Scan for the cell matching the given text and deliver its (X, Y) coordinate at center. 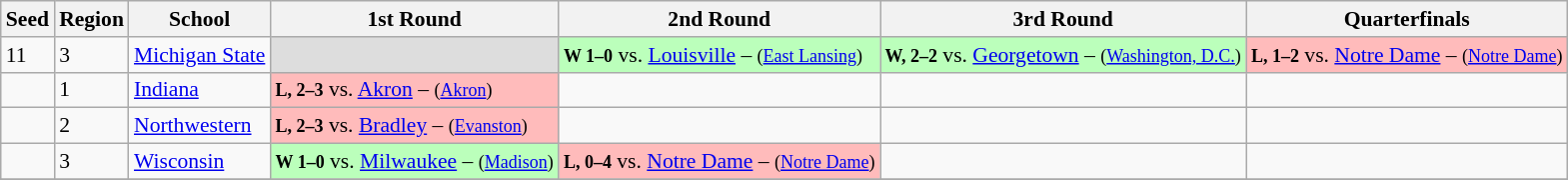
L, 2–3 vs. Bradley – (Evanston) (414, 126)
L, 1–2 vs. Notre Dame – (Notre Dame) (1407, 55)
Northwestern (200, 126)
Indiana (200, 90)
1st Round (414, 19)
L, 2–3 vs. Akron – (Akron) (414, 90)
Wisconsin (200, 162)
W 1–0 vs. Louisville – (East Lansing) (720, 55)
Region (92, 19)
Michigan State (200, 55)
School (200, 19)
1 (92, 90)
2 (92, 126)
W 1–0 vs. Milwaukee – (Madison) (414, 162)
Seed (28, 19)
W, 2–2 vs. Georgetown – (Washington, D.C.) (1063, 55)
Quarterfinals (1407, 19)
3rd Round (1063, 19)
11 (28, 55)
2nd Round (720, 19)
L, 0–4 vs. Notre Dame – (Notre Dame) (720, 162)
